Locate the cell with the specified text and output its [X, Y] center coordinate. 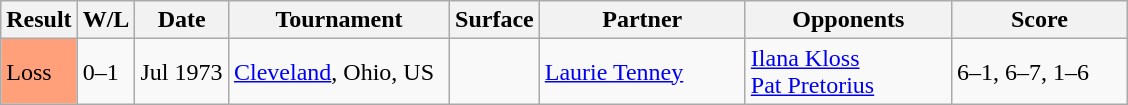
Date [182, 20]
Surface [495, 20]
Partner [642, 20]
Laurie Tenney [642, 72]
Loss [39, 72]
Jul 1973 [182, 72]
Tournament [338, 20]
W/L [106, 20]
Result [39, 20]
Opponents [848, 20]
Cleveland, Ohio, US [338, 72]
6–1, 6–7, 1–6 [1039, 72]
0–1 [106, 72]
Score [1039, 20]
Ilana Kloss Pat Pretorius [848, 72]
